Extract the [x, y] coordinate from the center of the cell holding the provided text.  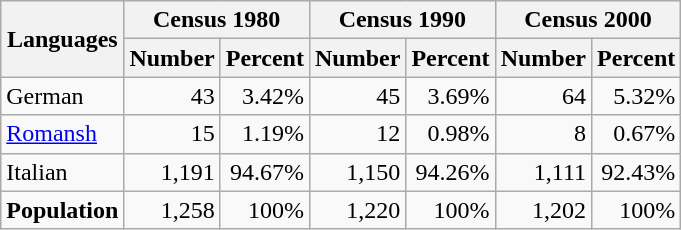
Census 2000 [588, 20]
1,202 [543, 210]
Romansh [62, 134]
German [62, 96]
Population [62, 210]
8 [543, 134]
1,220 [357, 210]
Languages [62, 39]
5.32% [636, 96]
3.69% [450, 96]
3.42% [264, 96]
0.67% [636, 134]
Italian [62, 172]
1.19% [264, 134]
1,258 [172, 210]
Census 1990 [402, 20]
Census 1980 [217, 20]
45 [357, 96]
0.98% [450, 134]
1,111 [543, 172]
15 [172, 134]
12 [357, 134]
92.43% [636, 172]
1,150 [357, 172]
64 [543, 96]
94.67% [264, 172]
43 [172, 96]
1,191 [172, 172]
94.26% [450, 172]
